Output the [X, Y] coordinate of the center of the cell containing the given text.  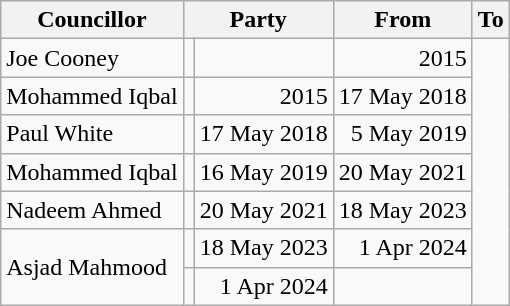
Paul White [92, 134]
Joe Cooney [92, 58]
Party [258, 20]
Councillor [92, 20]
Nadeem Ahmed [92, 210]
From [402, 20]
Asjad Mahmood [92, 267]
5 May 2019 [402, 134]
16 May 2019 [264, 172]
To [490, 20]
